Output the [x, y] coordinate of the center of the cell containing the given text.  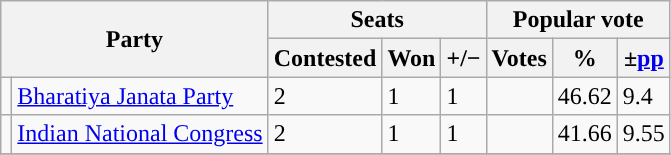
Party [134, 39]
+/− [464, 58]
46.62 [584, 96]
% [584, 58]
Bharatiya Janata Party [140, 96]
Seats [377, 20]
41.66 [584, 134]
±pp [644, 58]
9.4 [644, 96]
Contested [325, 58]
Popular vote [578, 20]
Won [412, 58]
9.55 [644, 134]
Indian National Congress [140, 134]
Votes [519, 58]
